Pinpoint the cell where the given text exists, returning its [x, y] midpoint coordinate. 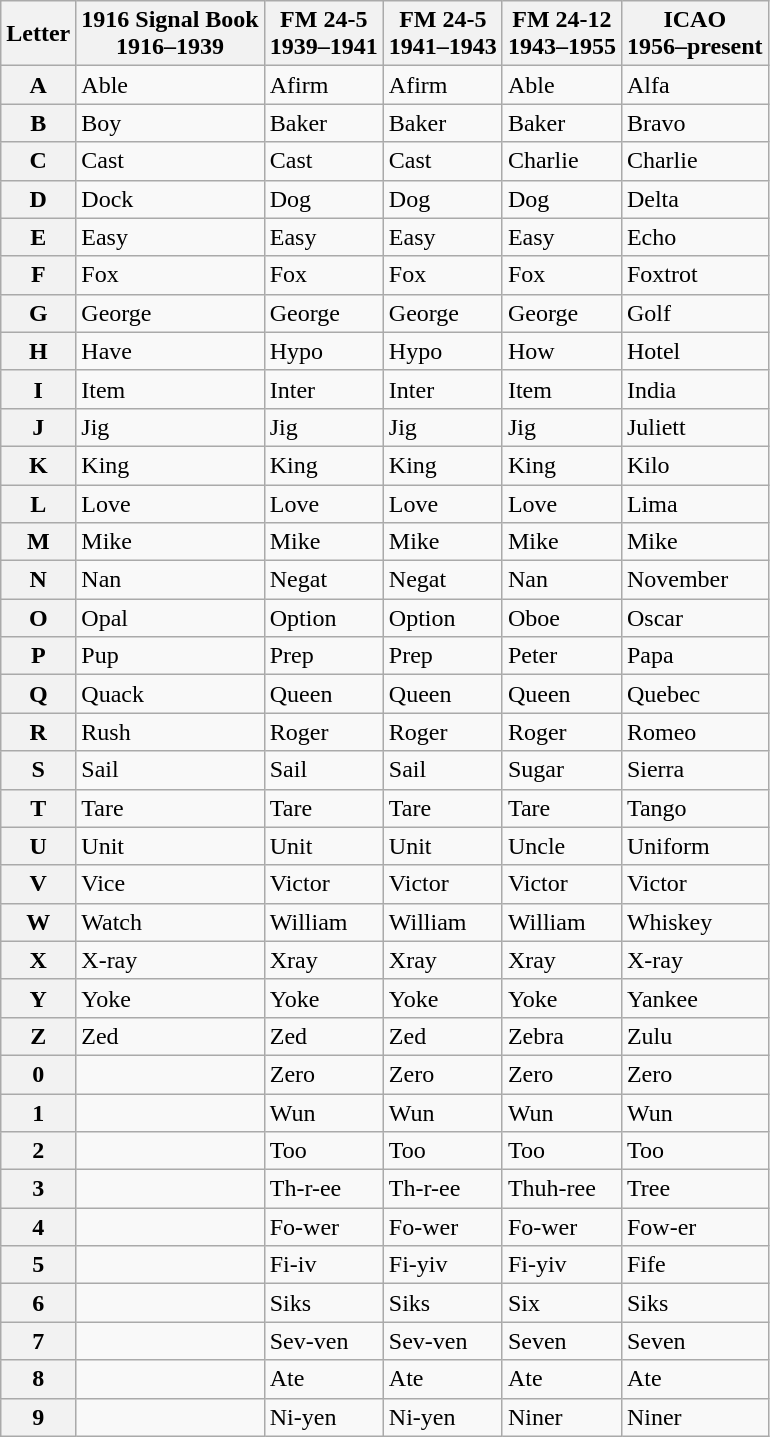
H [38, 351]
R [38, 732]
I [38, 389]
2 [38, 1151]
Zulu [694, 1036]
T [38, 808]
Tree [694, 1189]
Vice [170, 884]
4 [38, 1227]
Watch [170, 922]
E [38, 237]
Romeo [694, 732]
Have [170, 351]
X [38, 960]
Delta [694, 199]
6 [38, 1303]
Tango [694, 808]
0 [38, 1074]
F [38, 275]
Fow-er [694, 1227]
A [38, 85]
Fife [694, 1265]
Uncle [562, 846]
Zebra [562, 1036]
Kilo [694, 465]
Letter [38, 34]
Sierra [694, 770]
J [38, 427]
V [38, 884]
Pup [170, 656]
Oboe [562, 618]
9 [38, 1417]
M [38, 542]
K [38, 465]
Hotel [694, 351]
Echo [694, 237]
Bravo [694, 123]
Golf [694, 313]
1916 Signal Book1916–1939 [170, 34]
C [38, 161]
Opal [170, 618]
FM 24-121943–1955 [562, 34]
Papa [694, 656]
Quebec [694, 694]
FM 24-51941–1943 [442, 34]
Foxtrot [694, 275]
Quack [170, 694]
Alfa [694, 85]
Whiskey [694, 922]
Juliett [694, 427]
N [38, 580]
U [38, 846]
Peter [562, 656]
8 [38, 1379]
D [38, 199]
November [694, 580]
P [38, 656]
L [38, 503]
Fi-iv [324, 1265]
Y [38, 998]
S [38, 770]
Rush [170, 732]
Sugar [562, 770]
Yankee [694, 998]
5 [38, 1265]
Oscar [694, 618]
Lima [694, 503]
3 [38, 1189]
Q [38, 694]
How [562, 351]
Z [38, 1036]
B [38, 123]
FM 24-51939–1941 [324, 34]
1 [38, 1113]
G [38, 313]
ICAO1956–present [694, 34]
O [38, 618]
Boy [170, 123]
Thuh-ree [562, 1189]
India [694, 389]
Uniform [694, 846]
Six [562, 1303]
W [38, 922]
7 [38, 1341]
Dock [170, 199]
